Locate the cell with the specified text and output its [X, Y] center coordinate. 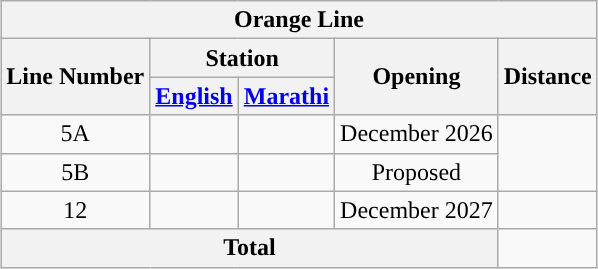
5A [76, 134]
Proposed [417, 172]
Station [242, 58]
5B [76, 172]
Marathi [286, 96]
Distance [548, 77]
Total [250, 248]
Opening [417, 77]
December 2027 [417, 210]
English [194, 96]
12 [76, 210]
Orange Line [300, 20]
December 2026 [417, 134]
Line Number [76, 77]
